Provide the [x, y] coordinate of the cell's center where the given text is located.  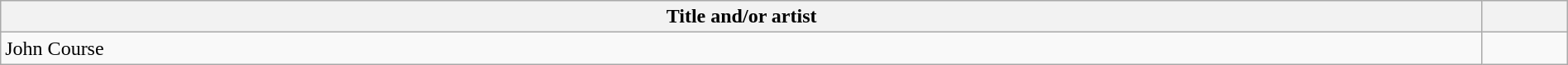
John Course [742, 48]
Title and/or artist [742, 17]
